Find where the given text appears and provide that cell's center as (X, Y) coordinate. 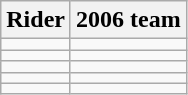
2006 team (128, 20)
Rider (36, 20)
